Detect which cell encompasses the target text, then output its [X, Y] center coordinate. 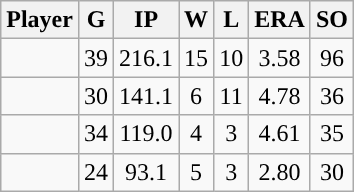
Player [40, 20]
4.61 [280, 134]
3.58 [280, 58]
39 [96, 58]
10 [232, 58]
34 [96, 134]
15 [196, 58]
119.0 [146, 134]
36 [332, 96]
L [232, 20]
4.78 [280, 96]
G [96, 20]
141.1 [146, 96]
SO [332, 20]
IP [146, 20]
ERA [280, 20]
6 [196, 96]
W [196, 20]
93.1 [146, 172]
96 [332, 58]
2.80 [280, 172]
11 [232, 96]
35 [332, 134]
216.1 [146, 58]
4 [196, 134]
24 [96, 172]
5 [196, 172]
